From the cell containing the given text, extract its center point as (X, Y) coordinate. 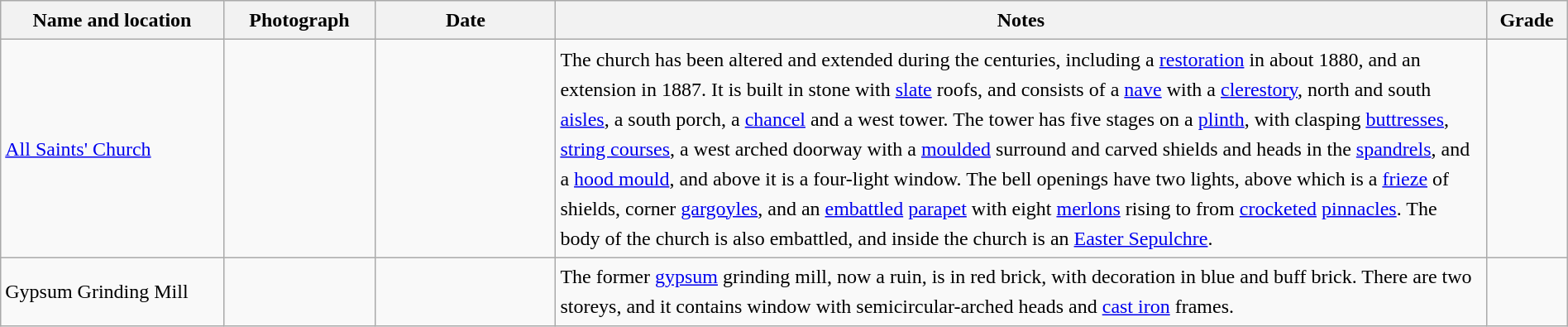
Name and location (112, 20)
Gypsum Grinding Mill (112, 291)
All Saints' Church (112, 149)
Notes (1021, 20)
Grade (1527, 20)
Photograph (299, 20)
Date (466, 20)
